Locate the cell with the specified text and output its (x, y) center coordinate. 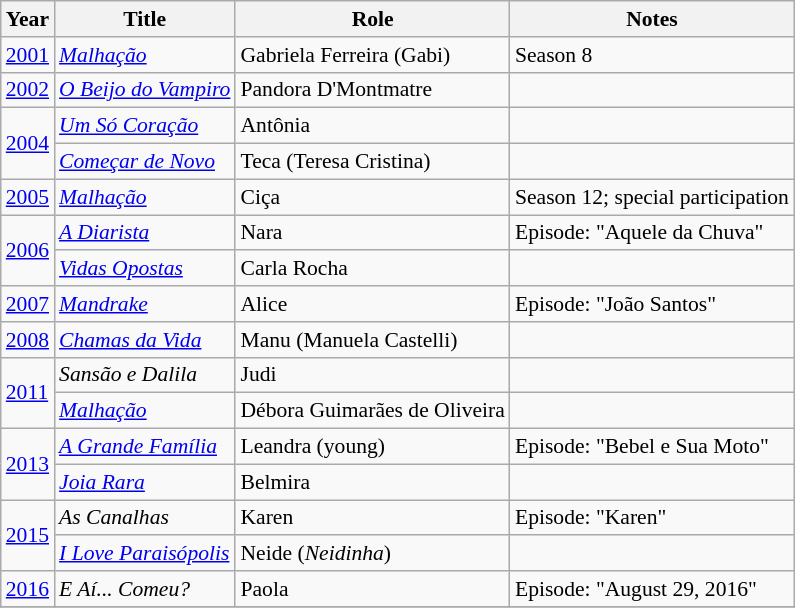
A Grande Família (144, 447)
Teca (Teresa Cristina) (372, 162)
Episode: "August 29, 2016" (652, 589)
Neide (Neidinha) (372, 554)
A Diarista (144, 233)
E Aí... Comeu? (144, 589)
Alice (372, 304)
Title (144, 19)
Notes (652, 19)
Um Só Coração (144, 126)
2001 (28, 55)
Débora Guimarães de Oliveira (372, 411)
2015 (28, 536)
Paola (372, 589)
Antônia (372, 126)
2013 (28, 464)
2006 (28, 250)
Ciça (372, 197)
Leandra (young) (372, 447)
Episode: "João Santos" (652, 304)
Role (372, 19)
Começar de Novo (144, 162)
As Canalhas (144, 518)
Chamas da Vida (144, 340)
Pandora D'Montmatre (372, 90)
2016 (28, 589)
Episode: "Aquele da Chuva" (652, 233)
Nara (372, 233)
I Love Paraisópolis (144, 554)
Belmira (372, 482)
2007 (28, 304)
2011 (28, 392)
2002 (28, 90)
Episode: "Karen" (652, 518)
2005 (28, 197)
Sansão e Dalila (144, 375)
Season 12; special participation (652, 197)
2008 (28, 340)
Vidas Opostas (144, 269)
2004 (28, 144)
Mandrake (144, 304)
Episode: "Bebel e Sua Moto" (652, 447)
Joia Rara (144, 482)
Carla Rocha (372, 269)
O Beijo do Vampiro (144, 90)
Manu (Manuela Castelli) (372, 340)
Judi (372, 375)
Season 8 (652, 55)
Year (28, 19)
Gabriela Ferreira (Gabi) (372, 55)
Karen (372, 518)
